Capture the cell that displays the provided text and extract its [X, Y] central coordinate. 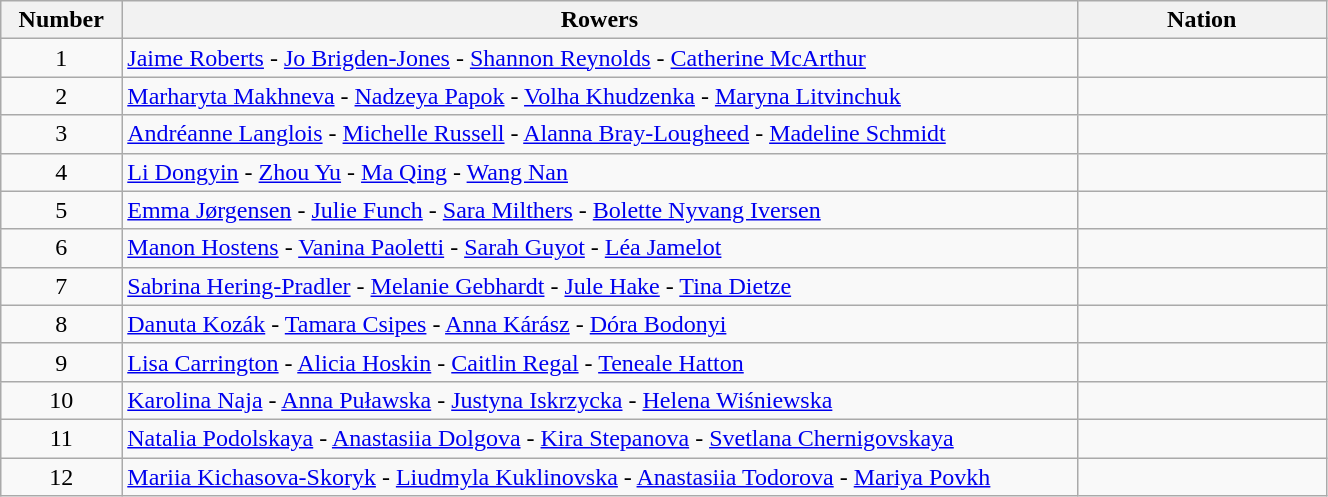
Natalia Podolskaya - Anastasiia Dolgova - Kira Stepanova - Svetlana Chernigovskaya [600, 438]
Karolina Naja - Anna Puławska - Justyna Iskrzycka - Helena Wiśniewska [600, 400]
Andréanne Langlois - Michelle Russell - Alanna Bray-Lougheed - Madeline Schmidt [600, 134]
8 [62, 324]
1 [62, 58]
Sabrina Hering-Pradler - Melanie Gebhardt - Jule Hake - Tina Dietze [600, 286]
Mariia Kichasova-Skoryk - Liudmyla Kuklinovska - Anastasiia Todorova - Mariya Povkh [600, 477]
3 [62, 134]
Manon Hostens - Vanina Paoletti - Sarah Guyot - Léa Jamelot [600, 248]
Jaime Roberts - Jo Brigden-Jones - Shannon Reynolds - Catherine McArthur [600, 58]
Lisa Carrington - Alicia Hoskin - Caitlin Regal - Teneale Hatton [600, 362]
7 [62, 286]
11 [62, 438]
Li Dongyin - Zhou Yu - Ma Qing - Wang Nan [600, 172]
Emma Jørgensen - Julie Funch - Sara Milthers - Bolette Nyvang Iversen [600, 210]
10 [62, 400]
9 [62, 362]
Number [62, 20]
Marharyta Makhneva - Nadzeya Papok - Volha Khudzenka - Maryna Litvinchuk [600, 96]
Danuta Kozák - Tamara Csipes - Anna Kárász - Dóra Bodonyi [600, 324]
Nation [1202, 20]
12 [62, 477]
5 [62, 210]
2 [62, 96]
Rowers [600, 20]
4 [62, 172]
6 [62, 248]
